Find where the given text appears and provide that cell's center as (X, Y) coordinate. 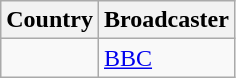
Country (50, 20)
Broadcaster (166, 20)
BBC (166, 58)
